Identify which cell holds the provided text, then report its [X, Y] central coordinate. 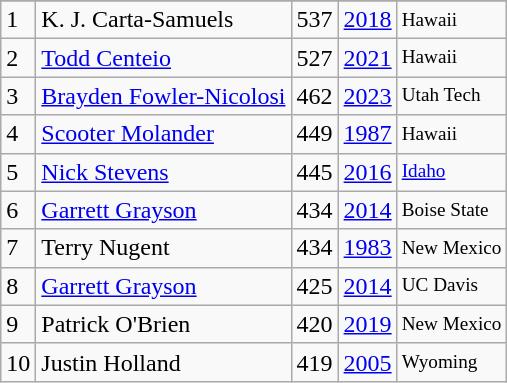
Patrick O'Brien [164, 324]
1 [18, 20]
4 [18, 134]
5 [18, 172]
527 [314, 58]
449 [314, 134]
Utah Tech [452, 96]
537 [314, 20]
2005 [368, 362]
2 [18, 58]
Scooter Molander [164, 134]
Idaho [452, 172]
Boise State [452, 210]
7 [18, 248]
6 [18, 210]
10 [18, 362]
425 [314, 286]
8 [18, 286]
2019 [368, 324]
1983 [368, 248]
Nick Stevens [164, 172]
462 [314, 96]
445 [314, 172]
2018 [368, 20]
9 [18, 324]
2021 [368, 58]
2023 [368, 96]
419 [314, 362]
1987 [368, 134]
Wyoming [452, 362]
Terry Nugent [164, 248]
Todd Centeio [164, 58]
2016 [368, 172]
UC Davis [452, 286]
K. J. Carta-Samuels [164, 20]
3 [18, 96]
420 [314, 324]
Justin Holland [164, 362]
Brayden Fowler-Nicolosi [164, 96]
